Scan for the cell matching the given text and deliver its [x, y] coordinate at center. 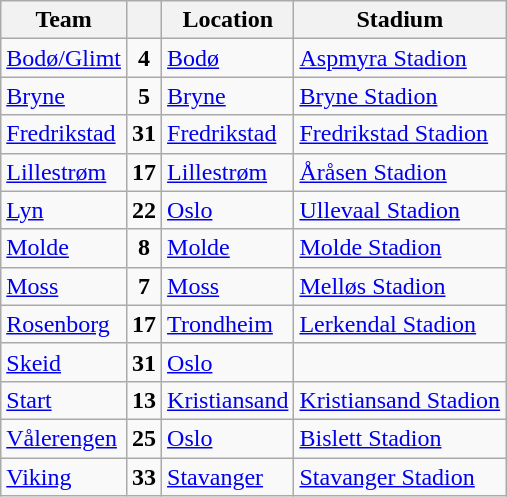
Lerkendal Stadion [400, 324]
Team [64, 20]
Fredrikstad Stadion [400, 134]
Ullevaal Stadion [400, 210]
5 [144, 96]
Bislett Stadion [400, 438]
Kristiansand [228, 400]
Location [228, 20]
7 [144, 286]
Stadium [400, 20]
33 [144, 477]
Viking [64, 477]
4 [144, 58]
8 [144, 248]
Aspmyra Stadion [400, 58]
Melløs Stadion [400, 286]
Bryne Stadion [400, 96]
25 [144, 438]
Bodø/Glimt [64, 58]
Åråsen Stadion [400, 172]
Rosenborg [64, 324]
13 [144, 400]
Stavanger [228, 477]
Bodø [228, 58]
Kristiansand Stadion [400, 400]
Vålerengen [64, 438]
Lyn [64, 210]
Start [64, 400]
Skeid [64, 362]
Trondheim [228, 324]
Molde Stadion [400, 248]
22 [144, 210]
Stavanger Stadion [400, 477]
